For the text-containing cell, return its midpoint in [X, Y] coordinate format. 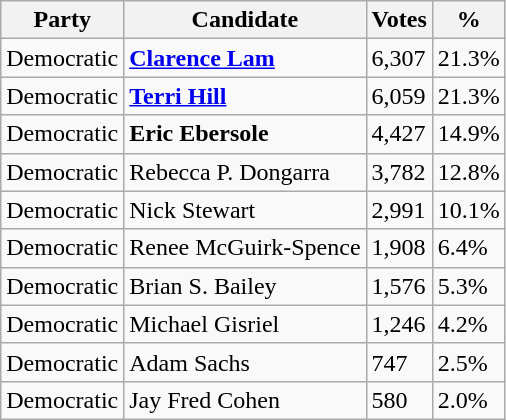
1,246 [399, 324]
6,059 [399, 96]
580 [399, 400]
% [468, 20]
4,427 [399, 134]
4.2% [468, 324]
2.5% [468, 362]
5.3% [468, 286]
Votes [399, 20]
Clarence Lam [245, 58]
6.4% [468, 248]
3,782 [399, 172]
Renee McGuirk-Spence [245, 248]
747 [399, 362]
Michael Gisriel [245, 324]
1,576 [399, 286]
Eric Ebersole [245, 134]
Jay Fred Cohen [245, 400]
2,991 [399, 210]
Terri Hill [245, 96]
2.0% [468, 400]
Party [62, 20]
Rebecca P. Dongarra [245, 172]
14.9% [468, 134]
1,908 [399, 248]
Brian S. Bailey [245, 286]
Adam Sachs [245, 362]
6,307 [399, 58]
10.1% [468, 210]
12.8% [468, 172]
Nick Stewart [245, 210]
Candidate [245, 20]
